Search for the cell housing the specified text and yield its (x, y) center coordinate. 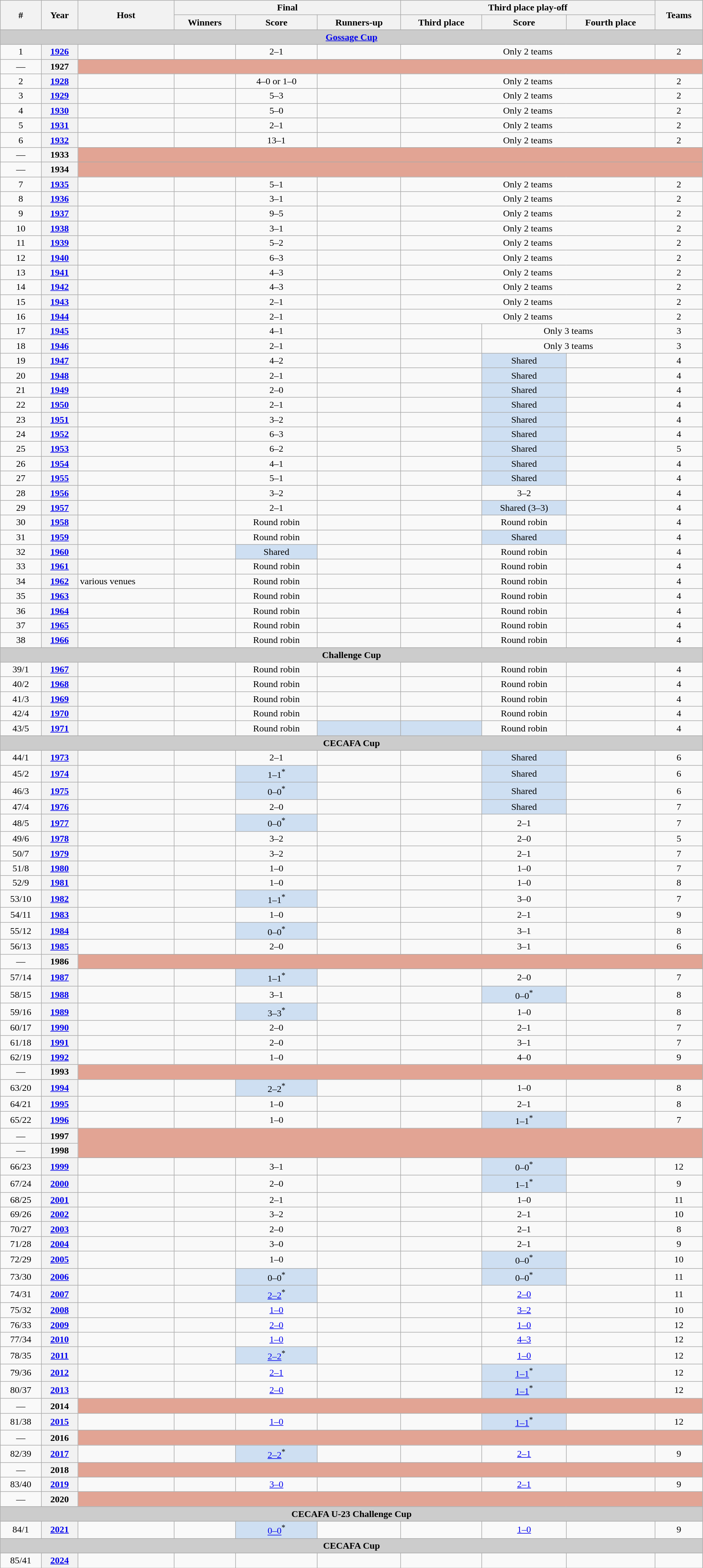
76/33 (21, 1325)
63/20 (21, 1088)
1955 (59, 478)
67/24 (21, 1184)
77/34 (21, 1340)
44/1 (21, 758)
32 (21, 552)
1990 (59, 1028)
31 (21, 537)
# (21, 15)
73/30 (21, 1277)
1983 (59, 915)
1992 (59, 1057)
Shared (3–3) (524, 508)
1936 (59, 199)
Teams (679, 15)
2002 (59, 1214)
1935 (59, 184)
81/38 (21, 1422)
1985 (59, 947)
43/5 (21, 728)
9–5 (276, 214)
72/29 (21, 1260)
1944 (59, 316)
13–1 (276, 140)
1949 (59, 390)
1976 (59, 807)
70/27 (21, 1229)
5–3 (276, 96)
41/3 (21, 699)
2017 (59, 1454)
1946 (59, 346)
74/31 (21, 1294)
56/13 (21, 947)
54/11 (21, 915)
1989 (59, 1012)
79/36 (21, 1372)
69/26 (21, 1214)
50/7 (21, 854)
1991 (59, 1042)
Host (126, 15)
1987 (59, 978)
1927 (59, 66)
1965 (59, 625)
4–0 or 1–0 (276, 81)
2013 (59, 1390)
1948 (59, 375)
36 (21, 611)
2000 (59, 1184)
1950 (59, 405)
1956 (59, 493)
1993 (59, 1072)
CECAFA U-23 Challenge Cup (351, 1514)
33 (21, 566)
4–0 (524, 1057)
42/4 (21, 714)
35 (21, 596)
1951 (59, 419)
1 (21, 52)
1979 (59, 854)
4–2 (276, 361)
2019 (59, 1485)
1954 (59, 464)
1930 (59, 111)
1929 (59, 96)
Runners-up (359, 22)
1945 (59, 331)
1953 (59, 449)
53/10 (21, 899)
85/41 (21, 1560)
5–0 (276, 111)
5–2 (276, 243)
2015 (59, 1422)
1932 (59, 140)
68/25 (21, 1200)
1940 (59, 258)
2021 (59, 1530)
18 (21, 346)
80/37 (21, 1390)
78/35 (21, 1355)
1939 (59, 243)
1996 (59, 1120)
various venues (126, 581)
22 (21, 405)
Winners (205, 22)
1997 (59, 1136)
2007 (59, 1294)
1969 (59, 699)
2008 (59, 1310)
17 (21, 331)
84/1 (21, 1530)
40/2 (21, 684)
1937 (59, 214)
26 (21, 464)
Challenge Cup (351, 655)
1933 (59, 155)
25 (21, 449)
46/3 (21, 791)
1994 (59, 1088)
2003 (59, 1229)
2024 (59, 1560)
1962 (59, 581)
1982 (59, 899)
2001 (59, 1200)
16 (21, 316)
1975 (59, 791)
Year (59, 15)
52/9 (21, 883)
2011 (59, 1355)
29 (21, 508)
2020 (59, 1499)
15 (21, 302)
1973 (59, 758)
65/22 (21, 1120)
75/32 (21, 1310)
58/15 (21, 995)
Fourth place (610, 22)
64/21 (21, 1104)
2016 (59, 1438)
21 (21, 390)
2010 (59, 1340)
1952 (59, 434)
19 (21, 361)
45/2 (21, 774)
Third place (441, 22)
1926 (59, 52)
1968 (59, 684)
1986 (59, 961)
Final (287, 8)
49/6 (21, 839)
61/18 (21, 1042)
3–3* (276, 1012)
38 (21, 640)
1931 (59, 125)
1957 (59, 508)
1966 (59, 640)
6–2 (276, 449)
55/12 (21, 931)
47/4 (21, 807)
24 (21, 434)
1980 (59, 868)
66/23 (21, 1166)
83/40 (21, 1485)
1943 (59, 302)
23 (21, 419)
1981 (59, 883)
1977 (59, 823)
1998 (59, 1150)
14 (21, 287)
1970 (59, 714)
2006 (59, 1277)
2012 (59, 1372)
30 (21, 522)
60/17 (21, 1028)
1941 (59, 272)
62/19 (21, 1057)
1959 (59, 537)
57/14 (21, 978)
2018 (59, 1470)
28 (21, 493)
1938 (59, 228)
37 (21, 625)
Third place play-off (528, 8)
2005 (59, 1260)
1978 (59, 839)
71/28 (21, 1244)
2004 (59, 1244)
1988 (59, 995)
20 (21, 375)
1967 (59, 670)
1928 (59, 81)
39/1 (21, 670)
1964 (59, 611)
2009 (59, 1325)
Gossage Cup (351, 37)
48/5 (21, 823)
1995 (59, 1104)
1963 (59, 596)
59/16 (21, 1012)
82/39 (21, 1454)
34 (21, 581)
1947 (59, 361)
2014 (59, 1406)
1958 (59, 522)
13 (21, 272)
1961 (59, 566)
1971 (59, 728)
51/8 (21, 868)
1960 (59, 552)
27 (21, 478)
1999 (59, 1166)
1974 (59, 774)
1934 (59, 169)
1942 (59, 287)
1984 (59, 931)
